Return (x, y) of the center of cell containing provided text 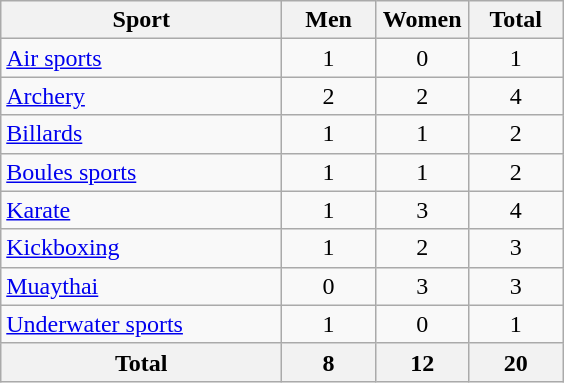
20 (516, 362)
Underwater sports (142, 324)
Women (422, 20)
Air sports (142, 58)
12 (422, 362)
8 (329, 362)
Men (329, 20)
Kickboxing (142, 248)
Boules sports (142, 172)
Sport (142, 20)
Muaythai (142, 286)
Archery (142, 96)
Billards (142, 134)
Karate (142, 210)
